For the text-containing cell, return its midpoint in [X, Y] coordinate format. 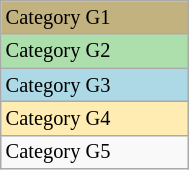
Category G4 [95, 118]
Category G5 [95, 152]
Category G3 [95, 85]
Category G1 [95, 17]
Category G2 [95, 51]
